Pinpoint the cell where the given text exists, returning its [x, y] midpoint coordinate. 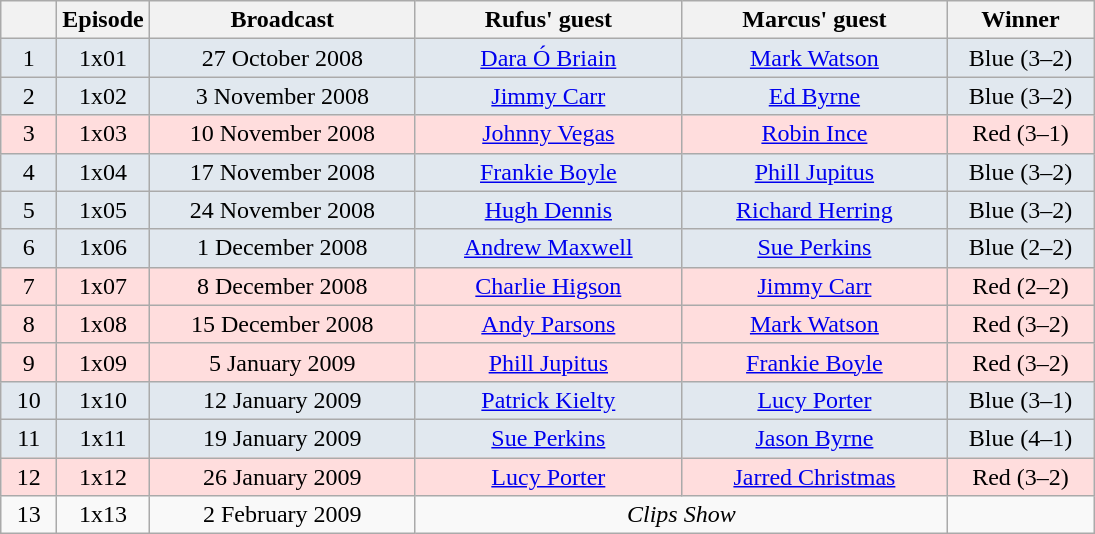
13 [29, 515]
Marcus' guest [814, 20]
Blue (3–1) [1020, 400]
1x03 [103, 134]
1x02 [103, 96]
Andy Parsons [548, 324]
1x12 [103, 477]
1x07 [103, 286]
6 [29, 248]
1x04 [103, 172]
1x05 [103, 210]
8 December 2008 [282, 286]
1x13 [103, 515]
Winner [1020, 20]
Andrew Maxwell [548, 248]
3 November 2008 [282, 96]
1 December 2008 [282, 248]
5 January 2009 [282, 362]
27 October 2008 [282, 58]
10 [29, 400]
Blue (4–1) [1020, 438]
Robin Ince [814, 134]
Richard Herring [814, 210]
Red (2–2) [1020, 286]
15 December 2008 [282, 324]
2 February 2009 [282, 515]
3 [29, 134]
Ed Byrne [814, 96]
Jarred Christmas [814, 477]
Clips Show [681, 515]
2 [29, 96]
Red (3–1) [1020, 134]
1x06 [103, 248]
19 January 2009 [282, 438]
1x09 [103, 362]
17 November 2008 [282, 172]
Patrick Kielty [548, 400]
Episode [103, 20]
Jason Byrne [814, 438]
Charlie Higson [548, 286]
9 [29, 362]
Dara Ó Briain [548, 58]
11 [29, 438]
1 [29, 58]
Blue (2–2) [1020, 248]
10 November 2008 [282, 134]
26 January 2009 [282, 477]
Rufus' guest [548, 20]
12 January 2009 [282, 400]
5 [29, 210]
4 [29, 172]
1x11 [103, 438]
7 [29, 286]
Hugh Dennis [548, 210]
1x10 [103, 400]
12 [29, 477]
1x08 [103, 324]
24 November 2008 [282, 210]
8 [29, 324]
Johnny Vegas [548, 134]
Broadcast [282, 20]
1x01 [103, 58]
